Output the (X, Y) coordinate of the center of the cell containing the given text.  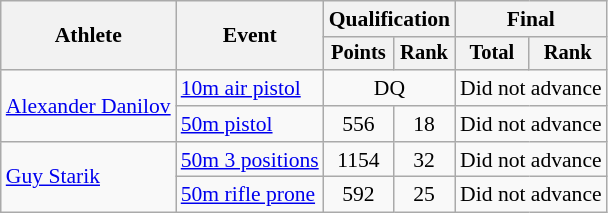
Alexander Danilov (88, 106)
Event (250, 36)
Total (492, 54)
Guy Starik (88, 178)
Points (358, 54)
592 (358, 195)
Final (531, 19)
18 (424, 124)
50m rifle prone (250, 195)
50m pistol (250, 124)
556 (358, 124)
50m 3 positions (250, 160)
10m air pistol (250, 88)
25 (424, 195)
1154 (358, 160)
Qualification (390, 19)
32 (424, 160)
Athlete (88, 36)
DQ (390, 88)
